Return (X, Y) of the center of cell containing provided text 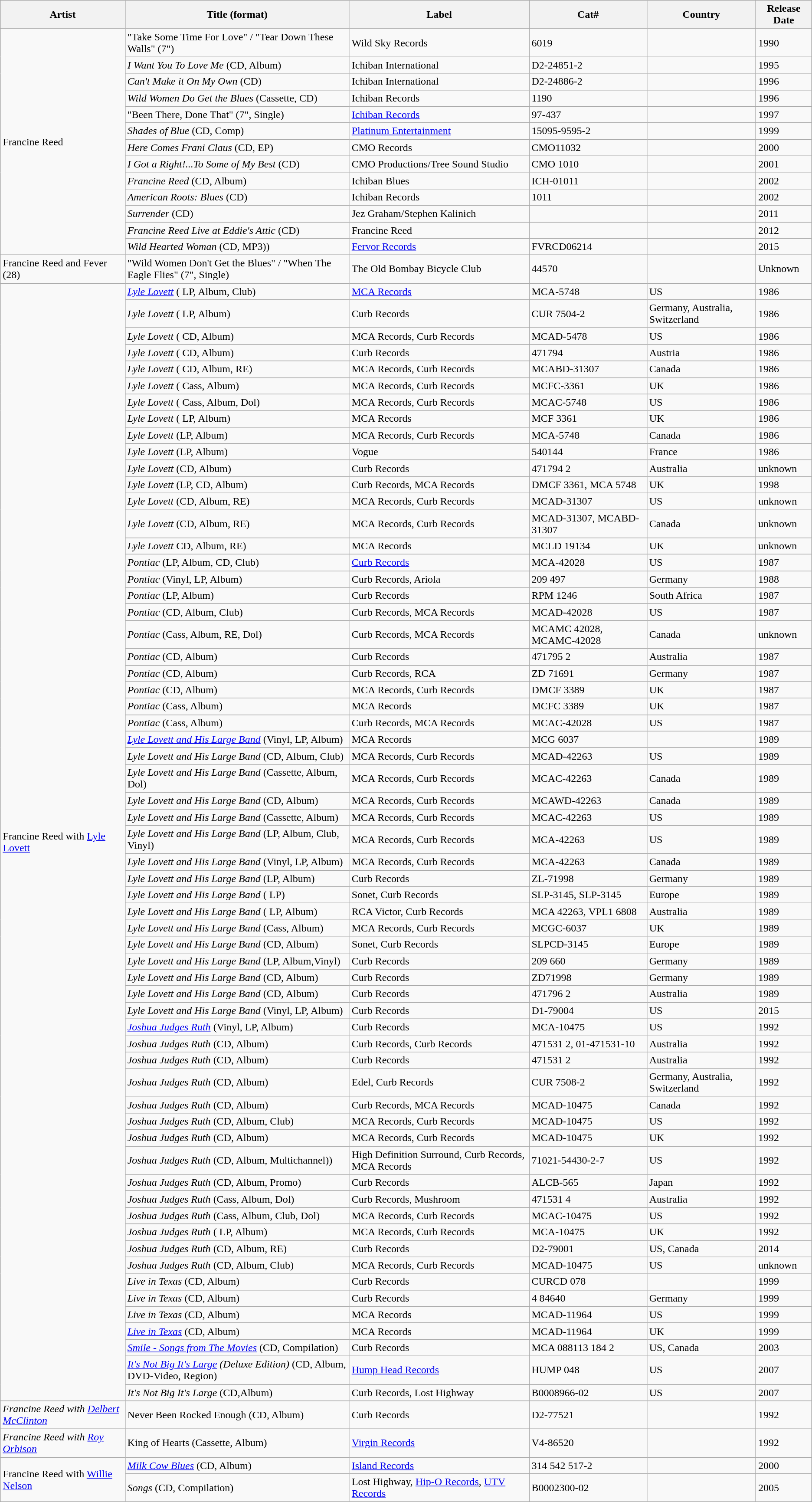
RPM 1246 (588, 596)
King of Hearts (Cassette, Album) (237, 1443)
Here Comes Frani Claus (CD, EP) (237, 148)
Vogue (439, 452)
MCAWD-42263 (588, 800)
Can't Make it On My Own (CD) (237, 82)
It's Not Big It's Large (Deluxe Edition) (CD, Album, DVD-Video, Region) (237, 1370)
Curb Records, Mushroom (439, 1199)
FVRCD06214 (588, 247)
1997 (783, 115)
Francine Reed with Roy Orbison (62, 1443)
Virgin Records (439, 1443)
Label (439, 15)
2012 (783, 230)
Austria (701, 353)
MCAMC 42028, MCAMC-42028 (588, 634)
CMO11032 (588, 148)
High Definition Surround, Curb Records, MCA Records (439, 1160)
MCAD-5478 (588, 336)
Joshua Judges Ruth (Cass, Album, Club, Dol) (237, 1216)
American Roots: Blues (CD) (237, 197)
Lyle Lovett and His Large Band (LP, Album,Vinyl) (237, 961)
CMO Productions/Tree Sound Studio (439, 164)
MCABD-31307 (588, 369)
SLP-3145, SLP-3145 (588, 895)
1988 (783, 579)
71021-54430-2-7 (588, 1160)
MCAC-10475 (588, 1216)
Lyle Lovett ( Cass, Album, Dol) (237, 402)
471795 2 (588, 657)
Ichiban Blues (439, 180)
D2-24886-2 (588, 82)
Pontiac (LP, Album, CD, Club) (237, 563)
"Been There, Done That" (7", Single) (237, 115)
1190 (588, 98)
Milk Cow Blues (CD, Album) (237, 1466)
CMO 1010 (588, 164)
Surrender (CD) (237, 213)
Unknown (783, 269)
Pontiac (Cass, Album, RE, Dol) (237, 634)
Lyle Lovett and His Large Band ( LP, Album) (237, 912)
Never Been Rocked Enough (CD, Album) (237, 1415)
MCG 6037 (588, 739)
2005 (783, 1488)
Pontiac (CD, Album, Club) (237, 612)
471531 2, 01-471531-10 (588, 1043)
2014 (783, 1249)
Lyle Lovett ( CD, Album, RE) (237, 369)
471531 2 (588, 1060)
Lost Highway, Hip-O Records, UTV Records (439, 1488)
Lyle Lovett and His Large Band (Cassette, Album, Dol) (237, 778)
Joshua Judges Ruth (Cass, Album, Dol) (237, 1199)
D1-79004 (588, 1010)
2011 (783, 213)
Lyle Lovett and His Large Band (LP, Album, Club, Vinyl) (237, 840)
B0002300-02 (588, 1488)
Wild Hearted Woman (CD, MP3)) (237, 247)
Songs (CD, Compilation) (237, 1488)
Edel, Curb Records (439, 1082)
Shades of Blue (CD, Comp) (237, 131)
Francine Reed and Fever (28) (62, 269)
Lyle Lovett CD, Album, RE) (237, 546)
Lyle Lovett and His Large Band (CD, Album, Club) (237, 756)
Curb Records, Ariola (439, 579)
Lyle Lovett and His Large Band (LP, Album) (237, 879)
Francine Reed with Delbert McClinton (62, 1415)
"Take Some Time For Love" / "Tear Down These Walls" (7") (237, 43)
97-437 (588, 115)
Lyle Lovett and His Large Band ( LP) (237, 895)
Release Date (783, 15)
1011 (588, 197)
471531 4 (588, 1199)
SLPCD-3145 (588, 944)
1998 (783, 485)
MCAD-31307 (588, 501)
Hump Head Records (439, 1370)
Artist (62, 15)
Lyle Lovett (LP, CD, Album) (237, 485)
Francine Reed (CD, Album) (237, 180)
Lyle Lovett (CD, Album) (237, 468)
MCFC 3389 (588, 706)
MCA-42028 (588, 563)
Joshua Judges Ruth (CD, Album, Promo) (237, 1183)
HUMP 048 (588, 1370)
Joshua Judges Ruth (CD, Album, RE) (237, 1249)
Curb Records, Curb Records (439, 1043)
209 660 (588, 961)
471794 (588, 353)
Pontiac (LP, Album) (237, 596)
ZL-71998 (588, 879)
MCAC-42028 (588, 723)
Joshua Judges Ruth ( LP, Album) (237, 1232)
ICH-01011 (588, 180)
France (701, 452)
MCGC-6037 (588, 928)
D2-79001 (588, 1249)
D2-24851-2 (588, 65)
CMO Records (439, 148)
MCAD-42028 (588, 612)
471796 2 (588, 994)
CUR 7504-2 (588, 314)
Pontiac (Vinyl, LP, Album) (237, 579)
2003 (783, 1348)
Lyle Lovett ( LP, Album, Club) (237, 292)
"Wild Women Don't Get the Blues" / "When The Eagle Flies" (7", Single) (237, 269)
D2-77521 (588, 1415)
6019 (588, 43)
Curb Records, Lost Highway (439, 1392)
I Got a Right!...To Some of My Best (CD) (237, 164)
South Africa (701, 596)
ZD71998 (588, 977)
15095-9595-2 (588, 131)
Joshua Judges Ruth (CD, Album, Multichannel)) (237, 1160)
Island Records (439, 1466)
4 84640 (588, 1298)
DMCF 3389 (588, 690)
I Want You To Love Me (CD, Album) (237, 65)
44570 (588, 269)
RCA Victor, Curb Records (439, 912)
B0008966-02 (588, 1392)
CUR 7508-2 (588, 1082)
MCLD 19134 (588, 546)
Lyle Lovett and His Large Band (Cassette, Album) (237, 817)
MCAD-42263 (588, 756)
209 497 (588, 579)
Curb Records, RCA (439, 673)
Lyle Lovett and His Large Band (Cass, Album) (237, 928)
MCAC-5748 (588, 402)
Platinum Entertainment (439, 131)
540144 (588, 452)
Lyle Lovett ( Cass, Album) (237, 386)
V4-86520 (588, 1443)
MCA 088113 184 2 (588, 1348)
2001 (783, 164)
Fervor Records (439, 247)
Wild Sky Records (439, 43)
Japan (701, 1183)
DMCF 3361, MCA 5748 (588, 485)
CURCD 078 (588, 1282)
Country (701, 15)
The Old Bombay Bicycle Club (439, 269)
Title (format) (237, 15)
Jez Graham/Stephen Kalinich (439, 213)
It's Not Big It's Large (CD,Album) (237, 1392)
1995 (783, 65)
Cat# (588, 15)
MCA 42263, VPL1 6808 (588, 912)
ZD 71691 (588, 673)
Smile - Songs from The Movies (CD, Compilation) (237, 1348)
Francine Reed with Willie Nelson (62, 1479)
Wild Women Do Get the Blues (Cassette, CD) (237, 98)
MCFC-3361 (588, 386)
314 542 517-2 (588, 1466)
ALCB-565 (588, 1183)
1990 (783, 43)
471794 2 (588, 468)
MCAD-31307, MCABD-31307 (588, 523)
MCF 3361 (588, 419)
Francine Reed with Lyle Lovett (62, 842)
Francine Reed Live at Eddie's Attic (CD) (237, 230)
Joshua Judges Ruth (Vinyl, LP, Album) (237, 1027)
